For the text-containing cell, return its midpoint in (X, Y) coordinate format. 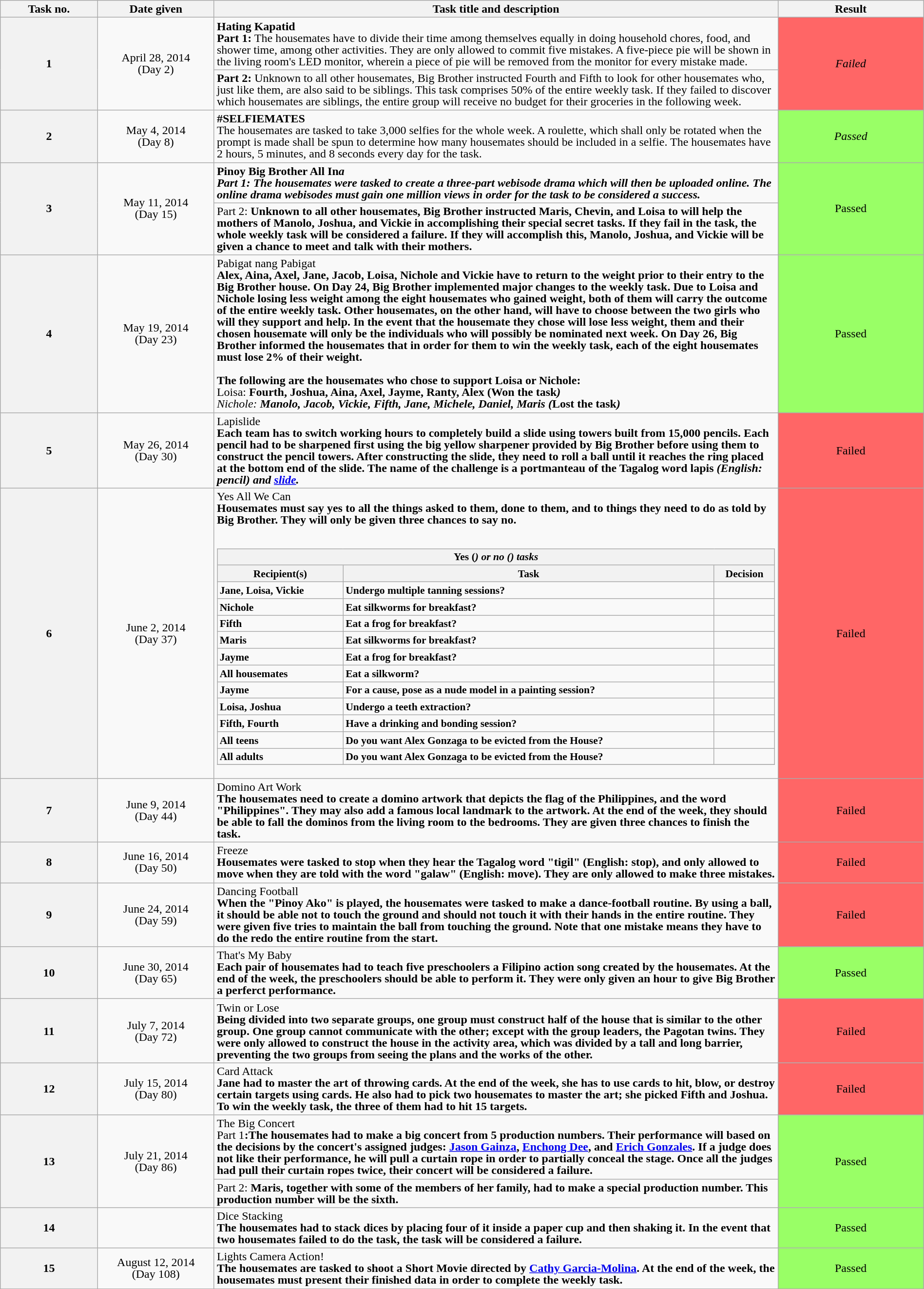
Loisa, Joshua (280, 706)
May 19, 2014(Day 23) (156, 333)
13 (49, 1161)
May 11, 2014(Day 15) (156, 209)
For a cause, pose as a nude model in a painting session? (528, 690)
July 15, 2014(Day 80) (156, 1089)
6 (49, 633)
July 7, 2014(Day 72) (156, 1031)
Fifth (280, 624)
7 (49, 810)
1 (49, 64)
All adults (280, 757)
3 (49, 209)
9 (49, 915)
May 4, 2014(Day 8) (156, 137)
5 (49, 450)
8 (49, 863)
May 26, 2014(Day 30) (156, 450)
Task no. (49, 9)
July 21, 2014(Day 86) (156, 1161)
Undergo a teeth extraction? (528, 706)
12 (49, 1089)
June 9, 2014(Day 44) (156, 810)
Part 2: Maris, together with some of the members of her family, had to make a special production number. This production number will be the sixth. (496, 1193)
Decision (745, 573)
June 30, 2014(Day 65) (156, 973)
Task (528, 573)
Yes () or no () tasks (496, 557)
Task title and description (496, 9)
Recipient(s) (280, 573)
Jane, Loisa, Vickie (280, 590)
Nichole (280, 606)
15 (49, 1269)
Undergo multiple tanning sessions? (528, 590)
All teens (280, 740)
2 (49, 137)
10 (49, 973)
4 (49, 333)
Maris (280, 640)
Have a drinking and bonding session? (528, 723)
Fifth, Fourth (280, 723)
All housemates (280, 673)
June 16, 2014(Day 50) (156, 863)
11 (49, 1031)
June 2, 2014(Day 37) (156, 633)
Result (851, 9)
14 (49, 1228)
August 12, 2014(Day 108) (156, 1269)
Date given (156, 9)
June 24, 2014(Day 59) (156, 915)
April 28, 2014(Day 2) (156, 64)
Eat a silkworm? (528, 673)
